Detect which cell encompasses the target text, then output its (X, Y) center coordinate. 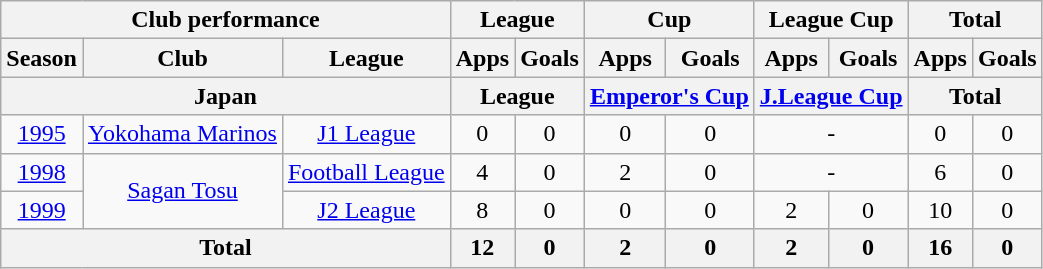
4 (482, 172)
1999 (42, 210)
Cup (669, 20)
1995 (42, 134)
12 (482, 248)
J.League Cup (831, 96)
J1 League (366, 134)
10 (940, 210)
Football League (366, 172)
Emperor's Cup (669, 96)
Season (42, 58)
8 (482, 210)
16 (940, 248)
Club performance (226, 20)
1998 (42, 172)
J2 League (366, 210)
Yokohama Marinos (182, 134)
Sagan Tosu (182, 191)
Club (182, 58)
League Cup (831, 20)
6 (940, 172)
Japan (226, 96)
